Capture the cell that displays the provided text and extract its (X, Y) central coordinate. 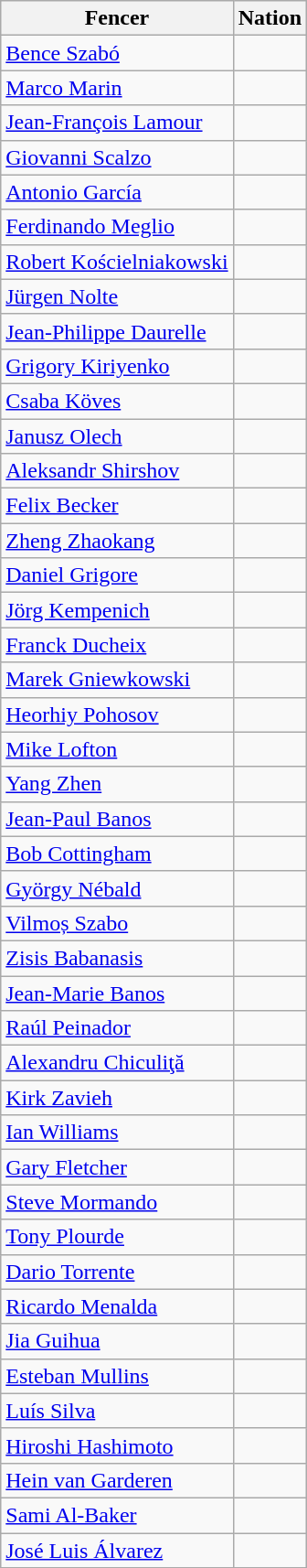
Nation (270, 18)
José Luis Álvarez (117, 1551)
Ricardo Menalda (117, 1306)
Fencer (117, 18)
Tony Plourde (117, 1237)
Gary Fletcher (117, 1167)
Vilmoș Szabo (117, 923)
Jean-Marie Banos (117, 993)
Mike Lofton (117, 749)
Kirk Zavieh (117, 1098)
Alexandru Chiculiţă (117, 1063)
Yang Zhen (117, 784)
Giovanni Scalzo (117, 157)
Raúl Peinador (117, 1028)
Zheng Zhaokang (117, 541)
Bence Szabó (117, 53)
Steve Mormando (117, 1202)
Jean-Philippe Daurelle (117, 331)
Aleksandr Shirshov (117, 471)
Daniel Grigore (117, 575)
Robert Kościelniakowski (117, 262)
Hiroshi Hashimoto (117, 1445)
Bob Cottingham (117, 854)
Jürgen Nolte (117, 296)
Janusz Olech (117, 436)
Hein van Garderen (117, 1480)
Jia Guihua (117, 1341)
Franck Ducheix (117, 645)
Jean-François Lamour (117, 123)
Antonio García (117, 192)
Esteban Mullins (117, 1376)
Ferdinando Meglio (117, 227)
Sami Al-Baker (117, 1515)
Ian Williams (117, 1133)
Csaba Köves (117, 401)
Dario Torrente (117, 1272)
Felix Becker (117, 506)
Luís Silva (117, 1411)
György Nébald (117, 888)
Heorhiy Pohosov (117, 714)
Marek Gniewkowski (117, 680)
Marco Marin (117, 88)
Jörg Kempenich (117, 610)
Zisis Babanasis (117, 958)
Jean-Paul Banos (117, 819)
Grigory Kiriyenko (117, 366)
